For the text-containing cell, return its midpoint in [X, Y] coordinate format. 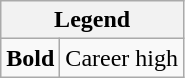
Legend [92, 20]
Bold [30, 58]
Career high [122, 58]
